Extract the [X, Y] coordinate from the center of the cell holding the provided text.  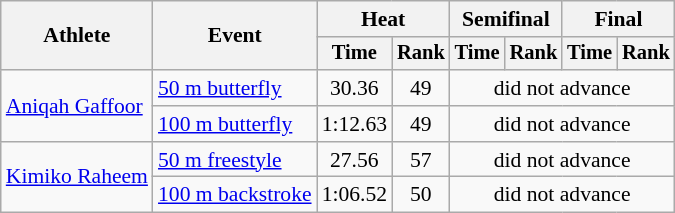
Athlete [77, 36]
Heat [384, 19]
50 m butterfly [235, 88]
Aniqah Gaffoor [77, 106]
1:12.63 [354, 124]
100 m backstroke [235, 195]
50 [421, 195]
57 [421, 160]
Final [618, 19]
27.56 [354, 160]
1:06.52 [354, 195]
30.36 [354, 88]
Event [235, 36]
50 m freestyle [235, 160]
100 m butterfly [235, 124]
Kimiko Raheem [77, 178]
Semifinal [506, 19]
